Locate the cell with the specified text and output its (X, Y) center coordinate. 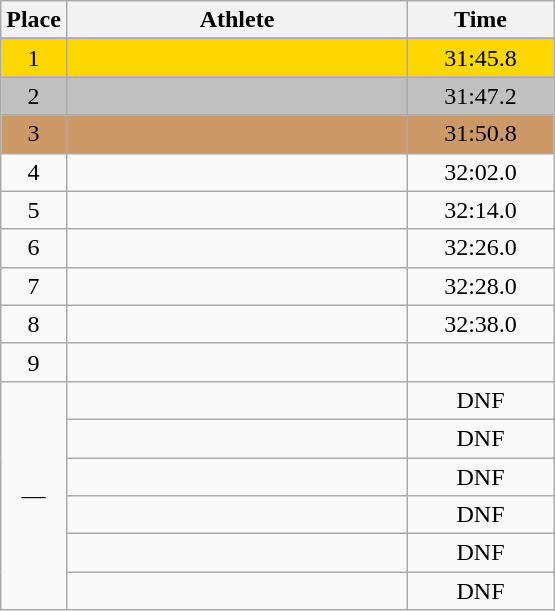
Athlete (236, 20)
5 (34, 210)
32:14.0 (481, 210)
8 (34, 324)
32:28.0 (481, 286)
32:02.0 (481, 172)
4 (34, 172)
31:45.8 (481, 58)
Time (481, 20)
32:38.0 (481, 324)
9 (34, 362)
— (34, 495)
3 (34, 134)
1 (34, 58)
6 (34, 248)
31:47.2 (481, 96)
7 (34, 286)
2 (34, 96)
32:26.0 (481, 248)
31:50.8 (481, 134)
Place (34, 20)
